Detect which cell encompasses the target text, then output its [X, Y] center coordinate. 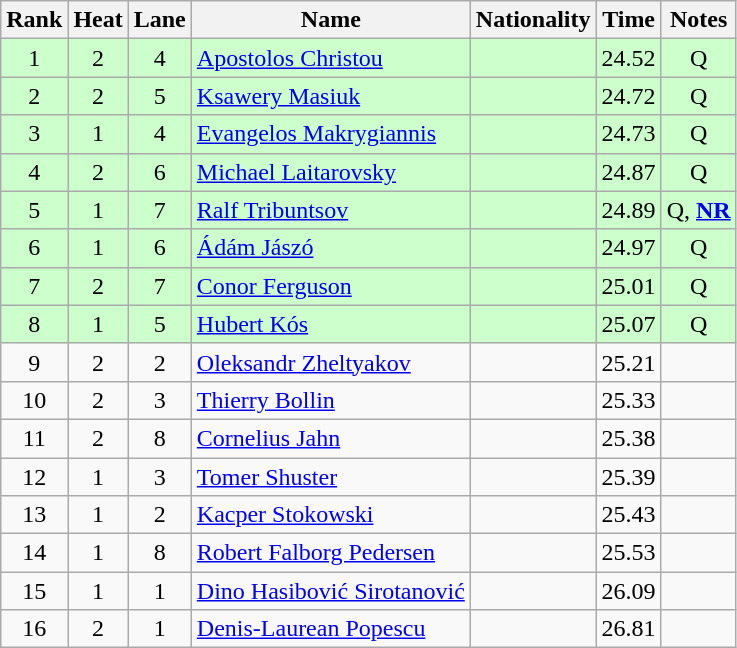
25.53 [628, 553]
14 [34, 553]
24.52 [628, 58]
Evangelos Makrygiannis [330, 134]
Name [330, 20]
10 [34, 400]
26.09 [628, 591]
Time [628, 20]
25.07 [628, 324]
Rank [34, 20]
Dino Hasibović Sirotanović [330, 591]
25.01 [628, 286]
Kacper Stokowski [330, 515]
25.39 [628, 477]
Thierry Bollin [330, 400]
Ksawery Masiuk [330, 96]
Nationality [533, 20]
24.73 [628, 134]
24.97 [628, 248]
Tomer Shuster [330, 477]
Q, NR [698, 210]
Conor Ferguson [330, 286]
Oleksandr Zheltyakov [330, 362]
Apostolos Christou [330, 58]
Denis-Laurean Popescu [330, 629]
Robert Falborg Pedersen [330, 553]
Heat [98, 20]
Michael Laitarovsky [330, 172]
24.87 [628, 172]
12 [34, 477]
24.89 [628, 210]
Hubert Kós [330, 324]
11 [34, 438]
15 [34, 591]
25.38 [628, 438]
24.72 [628, 96]
Ralf Tribuntsov [330, 210]
25.21 [628, 362]
25.33 [628, 400]
26.81 [628, 629]
16 [34, 629]
25.43 [628, 515]
13 [34, 515]
Notes [698, 20]
Lane [160, 20]
9 [34, 362]
Ádám Jászó [330, 248]
Cornelius Jahn [330, 438]
